Detect which cell encompasses the target text, then output its [x, y] center coordinate. 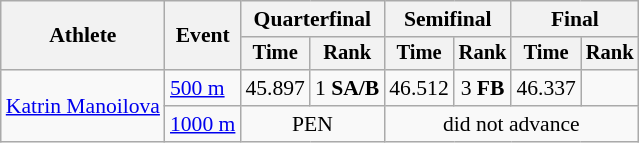
Final [574, 19]
Katrin Manoilova [83, 106]
46.337 [546, 88]
500 m [202, 88]
Athlete [83, 36]
Event [202, 36]
Semifinal [448, 19]
3 FB [483, 88]
did not advance [511, 124]
45.897 [274, 88]
46.512 [418, 88]
PEN [312, 124]
Quarterfinal [312, 19]
1000 m [202, 124]
1 SA/B [347, 88]
